Detect which cell encompasses the target text, then output its (X, Y) center coordinate. 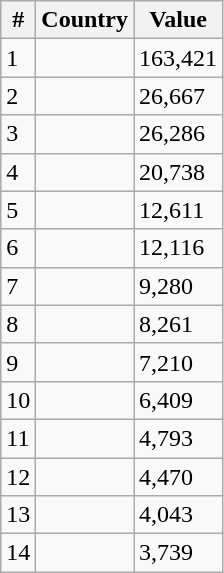
10 (18, 400)
9,280 (178, 286)
11 (18, 438)
2 (18, 96)
1 (18, 58)
5 (18, 210)
9 (18, 362)
# (18, 20)
20,738 (178, 172)
Country (85, 20)
26,286 (178, 134)
4 (18, 172)
6,409 (178, 400)
163,421 (178, 58)
4,470 (178, 477)
12,116 (178, 248)
4,793 (178, 438)
4,043 (178, 515)
Value (178, 20)
14 (18, 553)
7,210 (178, 362)
6 (18, 248)
8,261 (178, 324)
26,667 (178, 96)
3,739 (178, 553)
7 (18, 286)
13 (18, 515)
12,611 (178, 210)
3 (18, 134)
8 (18, 324)
12 (18, 477)
